Detect which cell encompasses the target text, then output its (x, y) center coordinate. 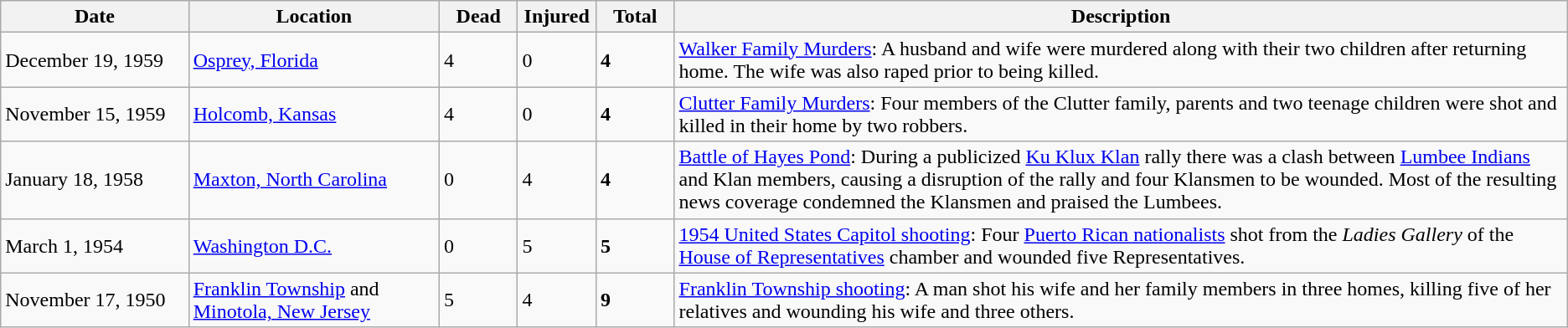
March 1, 1954 (95, 246)
January 18, 1958 (95, 180)
Washington D.C. (313, 246)
December 19, 1959 (95, 60)
Clutter Family Murders: Four members of the Clutter family, parents and two teenage children were shot and killed in their home by two robbers. (1121, 114)
Date (95, 17)
November 15, 1959 (95, 114)
Total (635, 17)
Franklin Township and Minotola, New Jersey (313, 300)
9 (635, 300)
November 17, 1950 (95, 300)
Osprey, Florida (313, 60)
Maxton, North Carolina (313, 180)
Dead (478, 17)
Description (1121, 17)
Holcomb, Kansas (313, 114)
Injured (557, 17)
Location (313, 17)
